From the cell containing the given text, extract its center point as [x, y] coordinate. 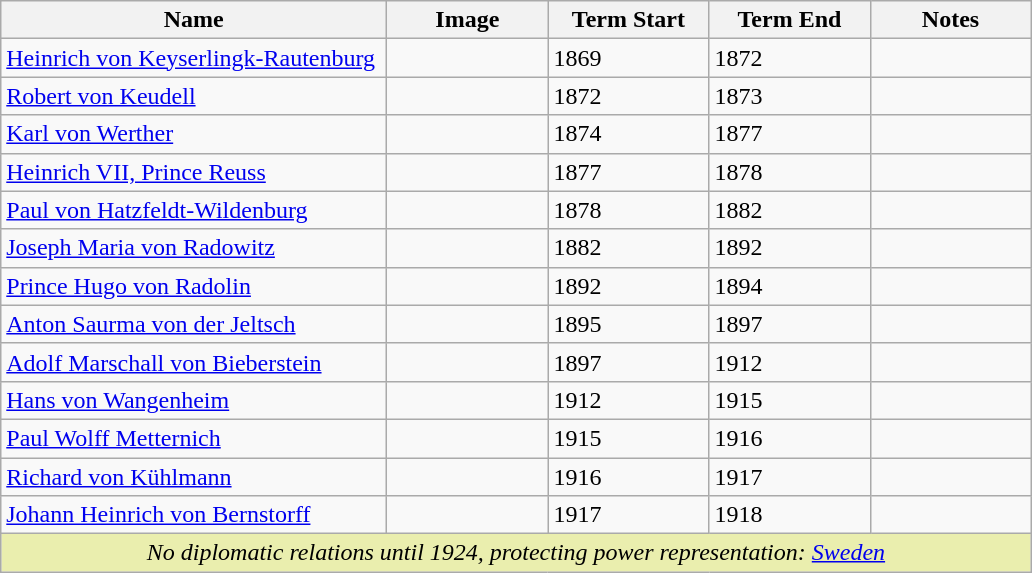
Name [194, 20]
Joseph Maria von Radowitz [194, 248]
Karl von Werther [194, 134]
No diplomatic relations until 1924, protecting power representation: Sweden [516, 553]
Robert von Keudell [194, 96]
Image [468, 20]
Paul Wolff Metternich [194, 438]
Heinrich von Keyserlingk-Rautenburg [194, 58]
Term End [790, 20]
1895 [628, 324]
Prince Hugo von Radolin [194, 286]
1874 [628, 134]
Term Start [628, 20]
Heinrich VII, Prince Reuss [194, 172]
Adolf Marschall von Bieberstein [194, 362]
Paul von Hatzfeldt-Wildenburg [194, 210]
1894 [790, 286]
1869 [628, 58]
Johann Heinrich von Bernstorff [194, 515]
Richard von Kühlmann [194, 477]
Notes [950, 20]
Hans von Wangenheim [194, 400]
1873 [790, 96]
1918 [790, 515]
Anton Saurma von der Jeltsch [194, 324]
